Scan for the cell matching the given text and deliver its (x, y) coordinate at center. 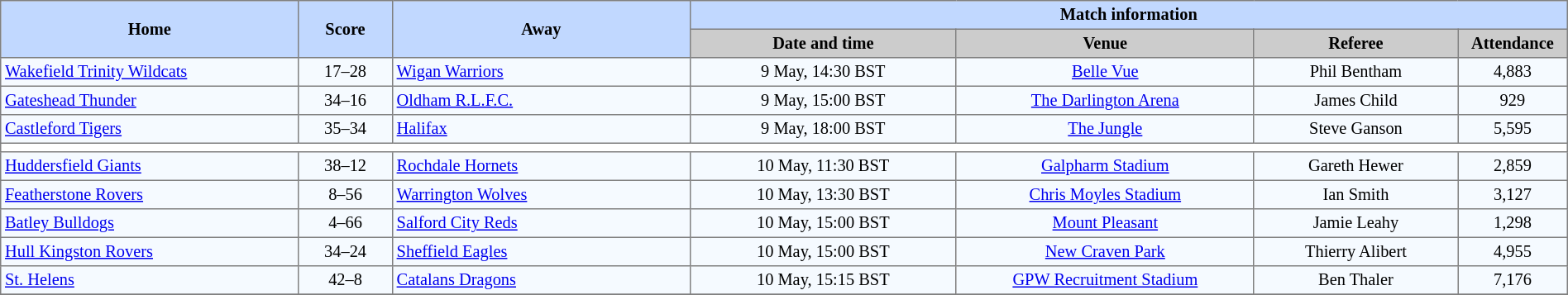
4–66 (346, 223)
Phil Bentham (1355, 72)
The Darlington Arena (1105, 100)
Huddersfield Giants (150, 166)
34–16 (346, 100)
Away (541, 30)
17–28 (346, 72)
Home (150, 30)
35–34 (346, 129)
New Craven Park (1105, 251)
4,883 (1513, 72)
Wakefield Trinity Wildcats (150, 72)
Sheffield Eagles (541, 251)
Gateshead Thunder (150, 100)
1,298 (1513, 223)
Date and time (823, 43)
Jamie Leahy (1355, 223)
Ian Smith (1355, 194)
Match information (1128, 15)
Hull Kingston Rovers (150, 251)
James Child (1355, 100)
Oldham R.L.F.C. (541, 100)
38–12 (346, 166)
10 May, 13:30 BST (823, 194)
929 (1513, 100)
Thierry Alibert (1355, 251)
Steve Ganson (1355, 129)
Mount Pleasant (1105, 223)
Belle Vue (1105, 72)
Warrington Wolves (541, 194)
Score (346, 30)
3,127 (1513, 194)
Batley Bulldogs (150, 223)
9 May, 14:30 BST (823, 72)
Venue (1105, 43)
Rochdale Hornets (541, 166)
7,176 (1513, 280)
9 May, 18:00 BST (823, 129)
8–56 (346, 194)
Halifax (541, 129)
St. Helens (150, 280)
GPW Recruitment Stadium (1105, 280)
Featherstone Rovers (150, 194)
Catalans Dragons (541, 280)
9 May, 15:00 BST (823, 100)
10 May, 15:15 BST (823, 280)
Castleford Tigers (150, 129)
Ben Thaler (1355, 280)
Referee (1355, 43)
Gareth Hewer (1355, 166)
10 May, 11:30 BST (823, 166)
34–24 (346, 251)
Attendance (1513, 43)
5,595 (1513, 129)
Chris Moyles Stadium (1105, 194)
4,955 (1513, 251)
Salford City Reds (541, 223)
Galpharm Stadium (1105, 166)
The Jungle (1105, 129)
42–8 (346, 280)
Wigan Warriors (541, 72)
2,859 (1513, 166)
